Locate the cell with the specified text and output its (x, y) center coordinate. 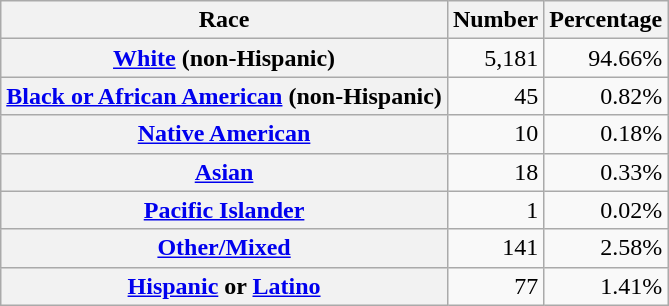
1 (495, 210)
Race (224, 20)
Hispanic or Latino (224, 286)
0.82% (606, 96)
Other/Mixed (224, 248)
18 (495, 172)
0.02% (606, 210)
0.18% (606, 134)
1.41% (606, 286)
White (non-Hispanic) (224, 58)
0.33% (606, 172)
141 (495, 248)
Native American (224, 134)
Percentage (606, 20)
10 (495, 134)
77 (495, 286)
Number (495, 20)
45 (495, 96)
Pacific Islander (224, 210)
Asian (224, 172)
Black or African American (non-Hispanic) (224, 96)
2.58% (606, 248)
5,181 (495, 58)
94.66% (606, 58)
